Capture the cell that displays the provided text and extract its (X, Y) central coordinate. 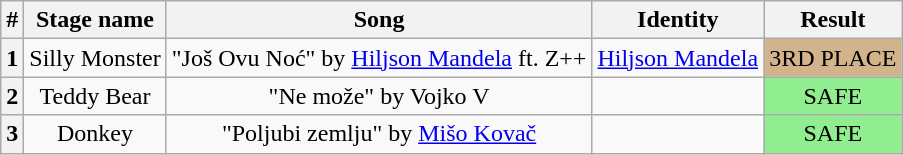
"Ne može" by Vojko V (379, 96)
3RD PLACE (833, 58)
Donkey (95, 134)
Identity (678, 20)
1 (12, 58)
Teddy Bear (95, 96)
# (12, 20)
2 (12, 96)
"Još Ovu Noć" by Hiljson Mandela ft. Z++ (379, 58)
Song (379, 20)
Silly Monster (95, 58)
Result (833, 20)
3 (12, 134)
Stage name (95, 20)
"Poljubi zemlju" by Mišo Kovač (379, 134)
Hiljson Mandela (678, 58)
